Identify which cell holds the provided text, then report its (X, Y) central coordinate. 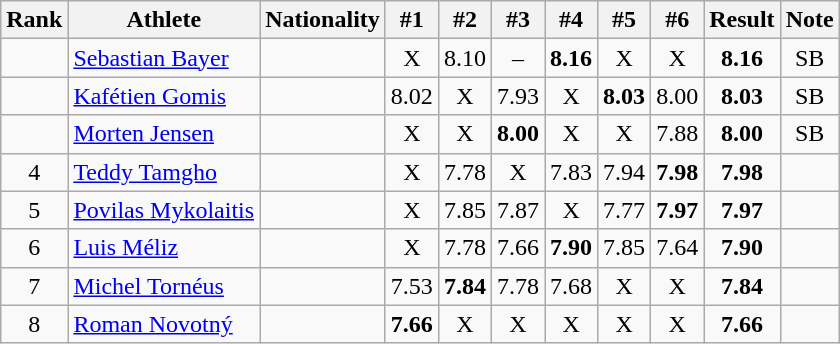
4 (34, 172)
#2 (464, 20)
Kafétien Gomis (164, 96)
7.94 (624, 172)
Sebastian Bayer (164, 58)
Nationality (323, 20)
7.83 (572, 172)
Roman Novotný (164, 324)
Povilas Mykolaitis (164, 210)
7.93 (518, 96)
#3 (518, 20)
– (518, 58)
7.88 (678, 134)
6 (34, 248)
7.87 (518, 210)
7.53 (412, 286)
#4 (572, 20)
Luis Méliz (164, 248)
Athlete (164, 20)
8.02 (412, 96)
Michel Tornéus (164, 286)
Note (810, 20)
5 (34, 210)
7.77 (624, 210)
7.68 (572, 286)
#6 (678, 20)
Rank (34, 20)
7.64 (678, 248)
#1 (412, 20)
8 (34, 324)
Result (742, 20)
Teddy Tamgho (164, 172)
8.10 (464, 58)
#5 (624, 20)
7 (34, 286)
Morten Jensen (164, 134)
